Detect which cell encompasses the target text, then output its (x, y) center coordinate. 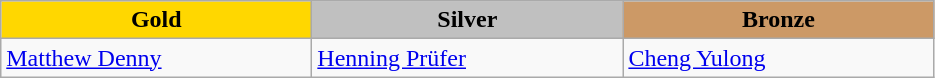
Henning Prüfer (468, 58)
Gold (156, 20)
Matthew Denny (156, 58)
Silver (468, 20)
Bronze (778, 20)
Cheng Yulong (778, 58)
